Capture the cell that displays the provided text and extract its [x, y] central coordinate. 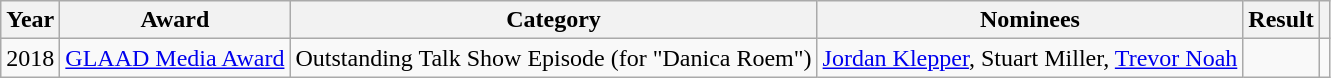
GLAAD Media Award [175, 58]
Jordan Klepper, Stuart Miller, Trevor Noah [1030, 58]
Outstanding Talk Show Episode (for "Danica Roem") [554, 58]
Year [30, 20]
Award [175, 20]
Result [1281, 20]
Category [554, 20]
2018 [30, 58]
Nominees [1030, 20]
